For the text-containing cell, return its midpoint in [x, y] coordinate format. 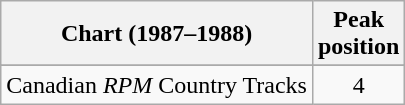
Chart (1987–1988) [157, 34]
Canadian RPM Country Tracks [157, 85]
Peakposition [358, 34]
4 [358, 85]
